Provide the (X, Y) coordinate of the cell's center where the given text is located.  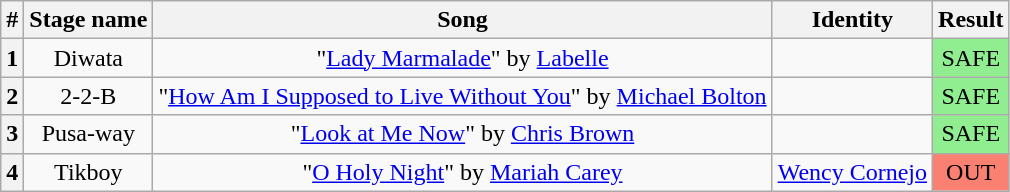
3 (12, 134)
"O Holy Night" by Mariah Carey (462, 172)
4 (12, 172)
1 (12, 58)
Song (462, 20)
# (12, 20)
2-2-B (88, 96)
"Look at Me Now" by Chris Brown (462, 134)
OUT (971, 172)
Diwata (88, 58)
Tikboy (88, 172)
Pusa-way (88, 134)
Result (971, 20)
"Lady Marmalade" by Labelle (462, 58)
Identity (852, 20)
2 (12, 96)
Stage name (88, 20)
Wency Cornejo (852, 172)
"How Am I Supposed to Live Without You" by Michael Bolton (462, 96)
